Detect which cell encompasses the target text, then output its (x, y) center coordinate. 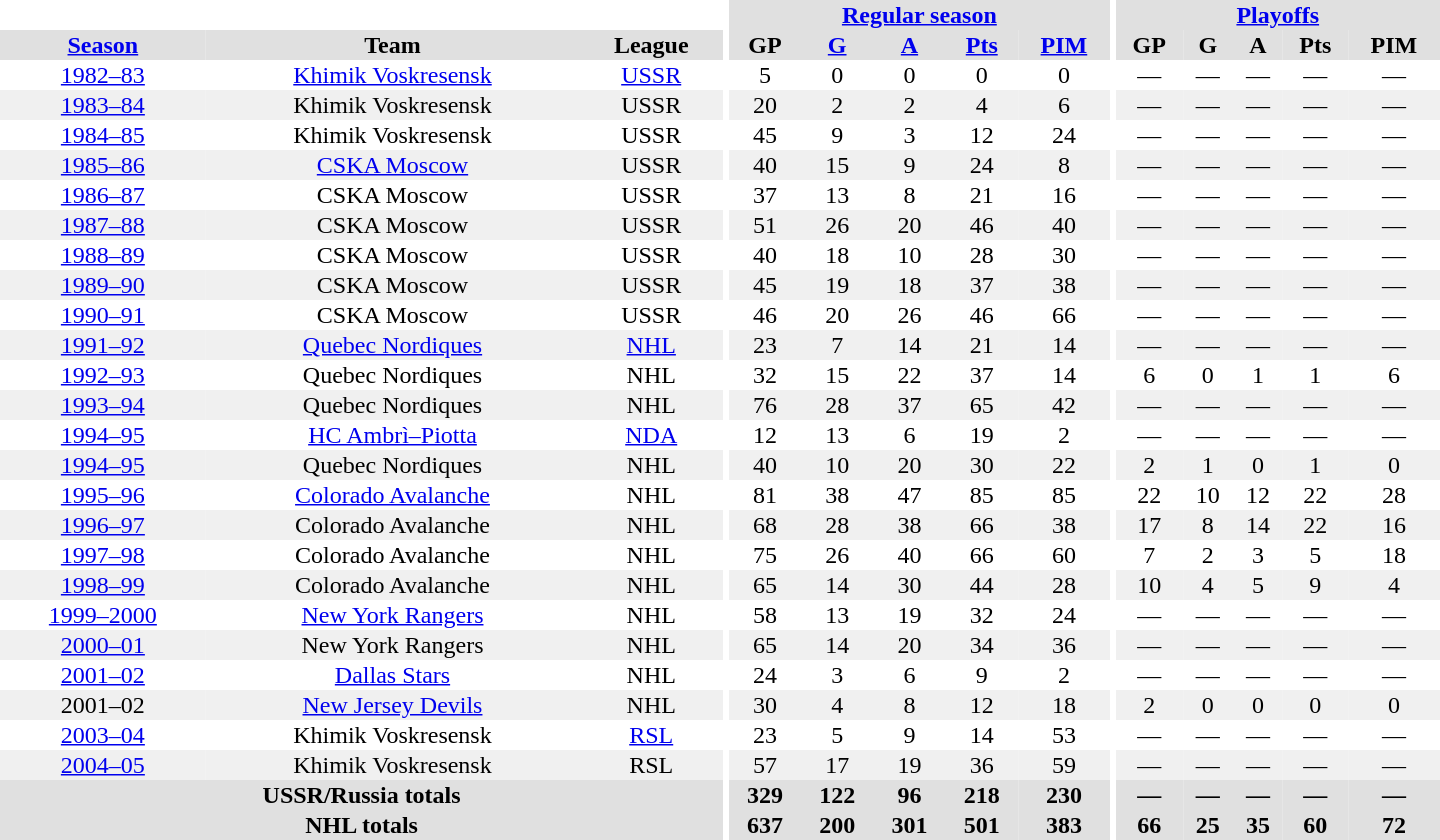
2003–04 (103, 735)
57 (765, 765)
USSR/Russia totals (362, 795)
1996–97 (103, 525)
68 (765, 525)
42 (1064, 405)
2004–05 (103, 765)
2000–01 (103, 645)
HC Ambrì–Piotta (392, 435)
76 (765, 405)
Regular season (920, 15)
1982–83 (103, 75)
200 (837, 825)
League (651, 45)
1983–84 (103, 105)
Playoffs (1278, 15)
1989–90 (103, 285)
51 (765, 225)
1988–89 (103, 255)
Dallas Stars (392, 675)
25 (1208, 825)
1985–86 (103, 165)
329 (765, 795)
72 (1394, 825)
47 (909, 495)
230 (1064, 795)
1997–98 (103, 555)
NHL totals (362, 825)
44 (982, 585)
34 (982, 645)
58 (765, 615)
75 (765, 555)
218 (982, 795)
383 (1064, 825)
35 (1258, 825)
NDA (651, 435)
122 (837, 795)
59 (1064, 765)
1986–87 (103, 195)
53 (1064, 735)
1995–96 (103, 495)
1987–88 (103, 225)
1998–99 (103, 585)
501 (982, 825)
Season (103, 45)
1992–93 (103, 375)
81 (765, 495)
1999–2000 (103, 615)
301 (909, 825)
637 (765, 825)
1990–91 (103, 315)
1984–85 (103, 135)
1991–92 (103, 345)
Team (392, 45)
96 (909, 795)
New Jersey Devils (392, 705)
1993–94 (103, 405)
